Output the [X, Y] coordinate of the center of the cell containing the given text.  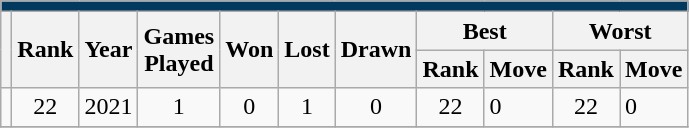
GamesPlayed [179, 50]
Year [108, 50]
Worst [620, 31]
Best [484, 31]
Drawn [376, 50]
Won [250, 50]
2021 [108, 107]
Lost [307, 50]
